Capture the cell that displays the provided text and extract its (x, y) central coordinate. 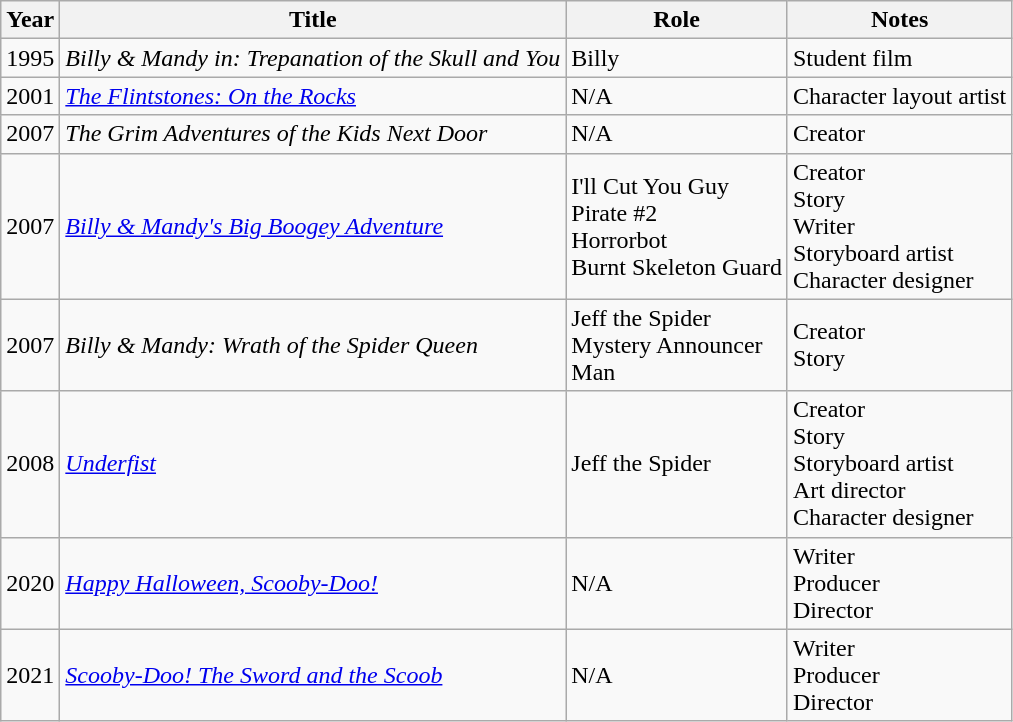
Character layout artist (899, 96)
1995 (30, 58)
Billy (677, 58)
Notes (899, 20)
The Grim Adventures of the Kids Next Door (313, 134)
2021 (30, 675)
CreatorStoryWriterStoryboard artistCharacter designer (899, 226)
CreatorStory (899, 345)
Jeff the SpiderMystery AnnouncerMan (677, 345)
Title (313, 20)
Billy & Mandy: Wrath of the Spider Queen (313, 345)
Happy Halloween, Scooby-Doo! (313, 583)
Creator (899, 134)
The Flintstones: On the Rocks (313, 96)
I'll Cut You GuyPirate #2HorrorbotBurnt Skeleton Guard (677, 226)
Billy & Mandy's Big Boogey Adventure (313, 226)
Jeff the Spider (677, 464)
2001 (30, 96)
2020 (30, 583)
Student film (899, 58)
Role (677, 20)
Year (30, 20)
CreatorStoryStoryboard artistArt directorCharacter designer (899, 464)
Underfist (313, 464)
Billy & Mandy in: Trepanation of the Skull and You (313, 58)
Scooby-Doo! The Sword and the Scoob (313, 675)
2008 (30, 464)
